Detect which cell encompasses the target text, then output its (X, Y) center coordinate. 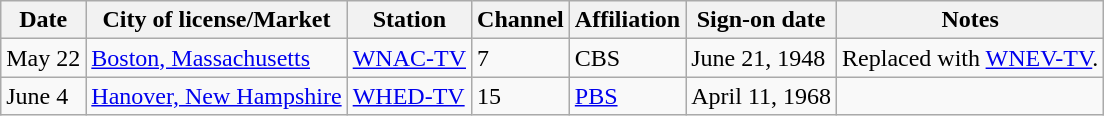
Replaced with WNEV-TV. (970, 58)
Channel (521, 20)
Notes (970, 20)
Sign-on date (762, 20)
CBS (627, 58)
Boston, Massachusetts (216, 58)
Date (44, 20)
June 4 (44, 96)
June 21, 1948 (762, 58)
City of license/Market (216, 20)
April 11, 1968 (762, 96)
PBS (627, 96)
Hanover, New Hampshire (216, 96)
Affiliation (627, 20)
7 (521, 58)
Station (409, 20)
15 (521, 96)
May 22 (44, 58)
WNAC-TV (409, 58)
WHED-TV (409, 96)
